Extract the [x, y] coordinate from the center of the cell holding the provided text.  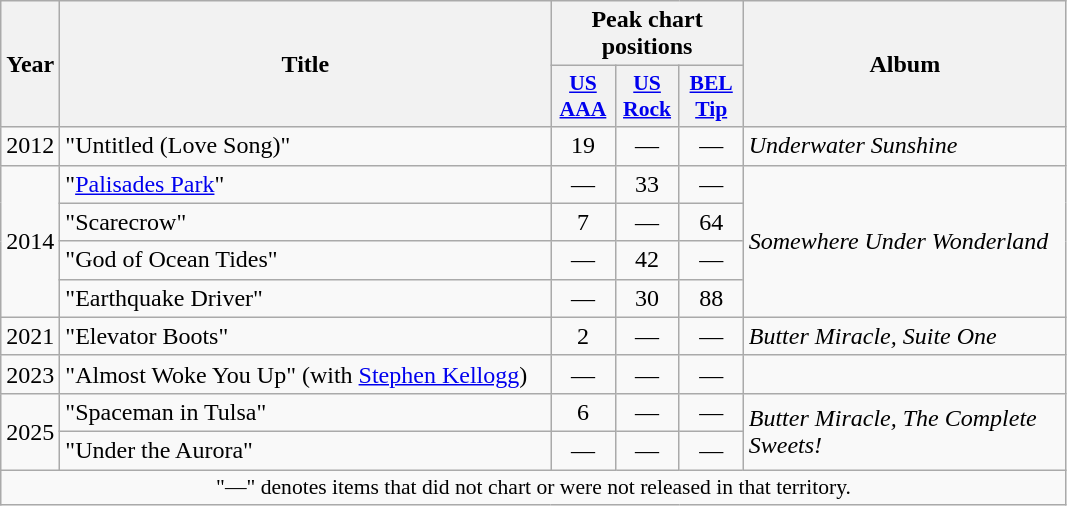
"Scarecrow" [306, 222]
7 [583, 222]
33 [647, 184]
"Elevator Boots" [306, 336]
"Spaceman in Tulsa" [306, 412]
2014 [30, 241]
2012 [30, 146]
88 [711, 298]
"Untitled (Love Song)" [306, 146]
2025 [30, 431]
Album [904, 64]
BELTip [711, 96]
Title [306, 64]
2023 [30, 374]
"Under the Aurora" [306, 450]
Butter Miracle, Suite One [904, 336]
2021 [30, 336]
Somewhere Under Wonderland [904, 241]
19 [583, 146]
"Almost Woke You Up" (with Stephen Kellogg) [306, 374]
"Palisades Park" [306, 184]
6 [583, 412]
30 [647, 298]
64 [711, 222]
"Earthquake Driver" [306, 298]
"—" denotes items that did not chart or were not released in that territory. [534, 488]
Underwater Sunshine [904, 146]
42 [647, 260]
2 [583, 336]
Year [30, 64]
Butter Miracle, The Complete Sweets! [904, 431]
Peak chart positions [647, 34]
USRock [647, 96]
US AAA [583, 96]
"God of Ocean Tides" [306, 260]
